Extract the [x, y] coordinate from the center of the cell holding the provided text.  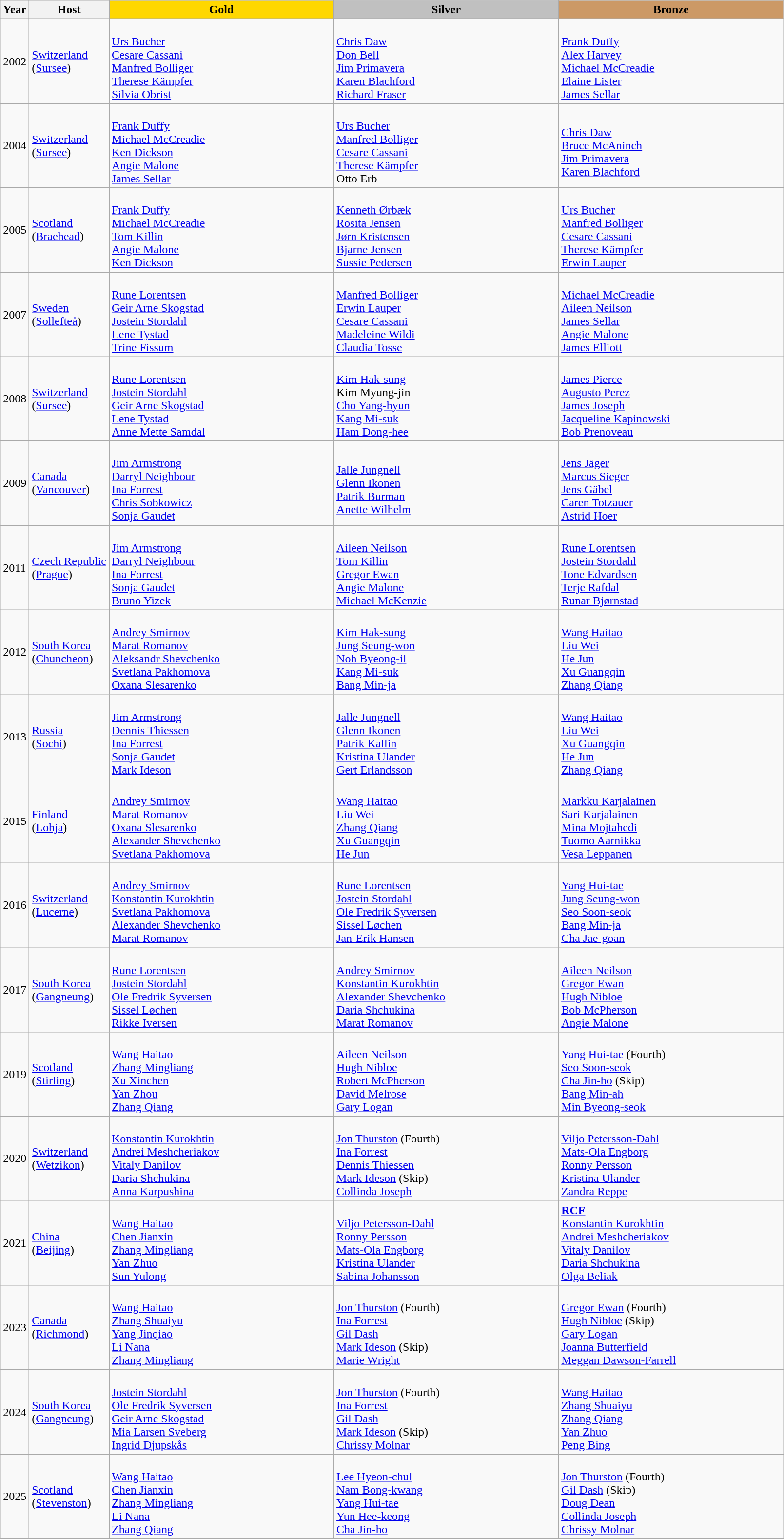
2021 [15, 1243]
Jon Thurston (Fourth)Ina ForrestGil DashMark Ideson (Skip)Marie Wright [447, 1328]
Kim Hak-sung Kim Myung-jin Cho Yang-hyun Kang Mi-suk Ham Dong-hee [447, 399]
Jim Armstrong Darryl Neighbour Ina Forrest Chris Sobkowicz Sonja Gaudet [221, 483]
Host [69, 10]
Chris Daw Don Bell Jim Primavera Karen Blachford Richard Fraser [447, 61]
Rune Lorentsen Jostein Stordahl Tone Edvardsen Terje Rafdal Runar Bjørnstad [671, 568]
Sweden(Sollefteå) [69, 314]
Canada(Vancouver) [69, 483]
Urs Bucher Cesare Cassani Manfred Bolliger Therese Kämpfer Silvia Obrist [221, 61]
South Korea(Chuncheon) [69, 652]
2008 [15, 399]
Yang Hui-tae (Fourth)Seo Soon-seokCha Jin-ho (Skip)Bang Min-ahMin Byeong-seok [671, 1074]
2004 [15, 145]
Czech Republic(Prague) [69, 568]
Rune Lorentsen Jostein Stordahl Geir Arne Skogstad Lene Tystad Anne Mette Samdal [221, 399]
2016 [15, 905]
2025 [15, 1497]
Frank Duffy Alex Harvey Michael McCreadie Elaine Lister James Sellar [671, 61]
Finland(Lohja) [69, 820]
Jim ArmstrongDennis ThiessenIna ForrestSonja GaudetMark Ideson [221, 737]
Viljo Petersson-DahlRonny PerssonMats-Ola EngborgKristina UlanderSabina Johansson [447, 1243]
2005 [15, 230]
Jostein StordahlOle Fredrik SyversenGeir Arne SkogstadMia Larsen SvebergIngrid Djupskås [221, 1412]
Year [15, 10]
RCFKonstantin KurokhtinAndrei MeshcheriakovVitaly DanilovDaria ShchukinaOlga Beliak [671, 1243]
Konstantin KurokhtinAndrei MeshcheriakovVitaly DanilovDaria ShchukinaAnna Karpushina [221, 1159]
Wang HaitaoChen JianxinZhang MingliangYan ZhuoSun Yulong [221, 1243]
Andrey SmirnovKonstantin KurokhtinSvetlana PakhomovaAlexander ShevchenkoMarat Romanov [221, 905]
2019 [15, 1074]
Gold [221, 10]
Jens Jäger Marcus Sieger Jens Gäbel Caren Totzauer Astrid Hoer [671, 483]
Wang HaitaoChen JianxinZhang MingliangLi NanaZhang Qiang [221, 1497]
Wang HaitaoLiu WeiXu GuangqinHe JunZhang Qiang [671, 737]
2020 [15, 1159]
2023 [15, 1328]
Andrey SmirnovMarat RomanovOxana SlesarenkoAlexander ShevchenkoSvetlana Pakhomova [221, 820]
Lee Hyeon-chulNam Bong-kwangYang Hui-taeYun Hee-keongCha Jin-ho [447, 1497]
Rune LorentsenJostein StordahlOle Fredrik SyversenSissel LøchenRikke Iversen [221, 989]
Andrey SmirnovMarat RomanovAleksandr ShevchenkoSvetlana PakhomovaOxana Slesarenko [221, 652]
Aileen NeilsonGregor EwanHugh NibloeBob McPhersonAngie Malone [671, 989]
Russia(Sochi) [69, 737]
Wang HaitaoLiu WeiZhang QiangXu GuangqinHe Jun [447, 820]
Jalle Jungnell Glenn Ikonen Patrik Burman Anette Wilhelm [447, 483]
Kim Hak-sungJung Seung-wonNoh Byeong-ilKang Mi-sukBang Min-ja [447, 652]
Scotland(Stirling) [69, 1074]
Bronze [671, 10]
2017 [15, 989]
Aileen NeilsonHugh NibloeRobert McPhersonDavid MelroseGary Logan [447, 1074]
Rune Lorentsen Geir Arne Skogstad Jostein Stordahl Lene Tystad Trine Fissum [221, 314]
Chris Daw Bruce McAninch Jim Primavera Karen Blachford [671, 145]
Markku KarjalainenSari KarjalainenMina MojtahediTuomo AarnikkaVesa Leppanen [671, 820]
Switzerland(Wetzikon) [69, 1159]
Urs Bucher Manfred Bolliger Cesare Cassani Therese Kämpfer Erwin Lauper [671, 230]
Frank Duffy Michael McCreadie Tom Killin Angie Malone Ken Dickson [221, 230]
Andrey SmirnovKonstantin KurokhtinAlexander ShevchenkoDaria ShchukinaMarat Romanov [447, 989]
Canada(Richmond) [69, 1328]
Jon Thurston (Fourth)Ina ForrestDennis ThiessenMark Ideson (Skip)Collinda Joseph [447, 1159]
2012 [15, 652]
2013 [15, 737]
2007 [15, 314]
Urs Bucher Manfred Bolliger Cesare Cassani Therese Kämpfer Otto Erb [447, 145]
Viljo Petersson-DahlMats-Ola EngborgRonny PerssonKristina UlanderZandra Reppe [671, 1159]
Gregor Ewan (Fourth)Hugh Nibloe (Skip)Gary LoganJoanna ButterfieldMeggan Dawson-Farrell [671, 1328]
Michael McCreadie Aileen Neilson James Sellar Angie Malone James Elliott [671, 314]
Silver [447, 10]
Kenneth Ørbæk Rosita Jensen Jørn Kristensen Bjarne Jensen Sussie Pedersen [447, 230]
Switzerland(Lucerne) [69, 905]
2002 [15, 61]
Wang HaitaoLiu WeiHe JunXu GuangqinZhang Qiang [671, 652]
Jalle JungnellGlenn IkonenPatrik KallinKristina UlanderGert Erlandsson [447, 737]
Manfred Bolliger Erwin Lauper Cesare Cassani Madeleine Wildi Claudia Tosse [447, 314]
China(Beijing) [69, 1243]
Jon Thurston (Fourth)Ina ForrestGil DashMark Ideson (Skip)Chrissy Molnar [447, 1412]
Wang HaitaoZhang ShuaiyuYang JinqiaoLi NanaZhang Mingliang [221, 1328]
Yang Hui-taeJung Seung-wonSeo Soon-seokBang Min-jaCha Jae-goan [671, 905]
Wang HaitaoZhang MingliangXu XinchenYan ZhouZhang Qiang [221, 1074]
Rune LorentsenJostein StordahlOle Fredrik SyversenSissel LøchenJan-Erik Hansen [447, 905]
2011 [15, 568]
2015 [15, 820]
Wang HaitaoZhang ShuaiyuZhang QiangYan ZhuoPeng Bing [671, 1412]
Scotland(Braehead) [69, 230]
Jon Thurston (Fourth)Gil Dash (Skip)Doug DeanCollinda JosephChrissy Molnar [671, 1497]
Jim Armstrong Darryl Neighbour Ina Forrest Sonja Gaudet Bruno Yizek [221, 568]
Scotland(Stevenston) [69, 1497]
2024 [15, 1412]
2009 [15, 483]
Aileen Neilson Tom Killin Gregor Ewan Angie Malone Michael McKenzie [447, 568]
Frank Duffy Michael McCreadie Ken Dickson Angie Malone James Sellar [221, 145]
James Pierce Augusto Perez James Joseph Jacqueline Kapinowski Bob Prenoveau [671, 399]
